Provide the (x, y) coordinate of the cell's center where the given text is located.  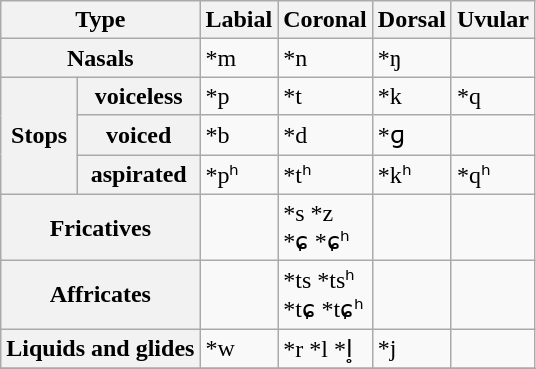
aspirated (138, 174)
*pʰ (239, 174)
*ɡ (412, 135)
*j (412, 349)
*k (412, 96)
*m (239, 58)
Affricates (100, 295)
Coronal (326, 20)
Type (100, 20)
voiced (138, 135)
*b (239, 135)
*d (326, 135)
Uvular (492, 20)
*r *l *l̥ (326, 349)
Liquids and glides (100, 349)
*kʰ (412, 174)
*tʰ (326, 174)
Dorsal (412, 20)
*ŋ (412, 58)
*qʰ (492, 174)
*ts *tsʰ *tɕ *tɕʰ (326, 295)
*s *z *ɕ *ɕʰ (326, 228)
voiceless (138, 96)
*p (239, 96)
*w (239, 349)
Fricatives (100, 228)
Stops (40, 136)
Labial (239, 20)
Nasals (100, 58)
*q (492, 96)
*t (326, 96)
*n (326, 58)
